Determine the [x, y] coordinate at the center of the cell enclosing the given text.  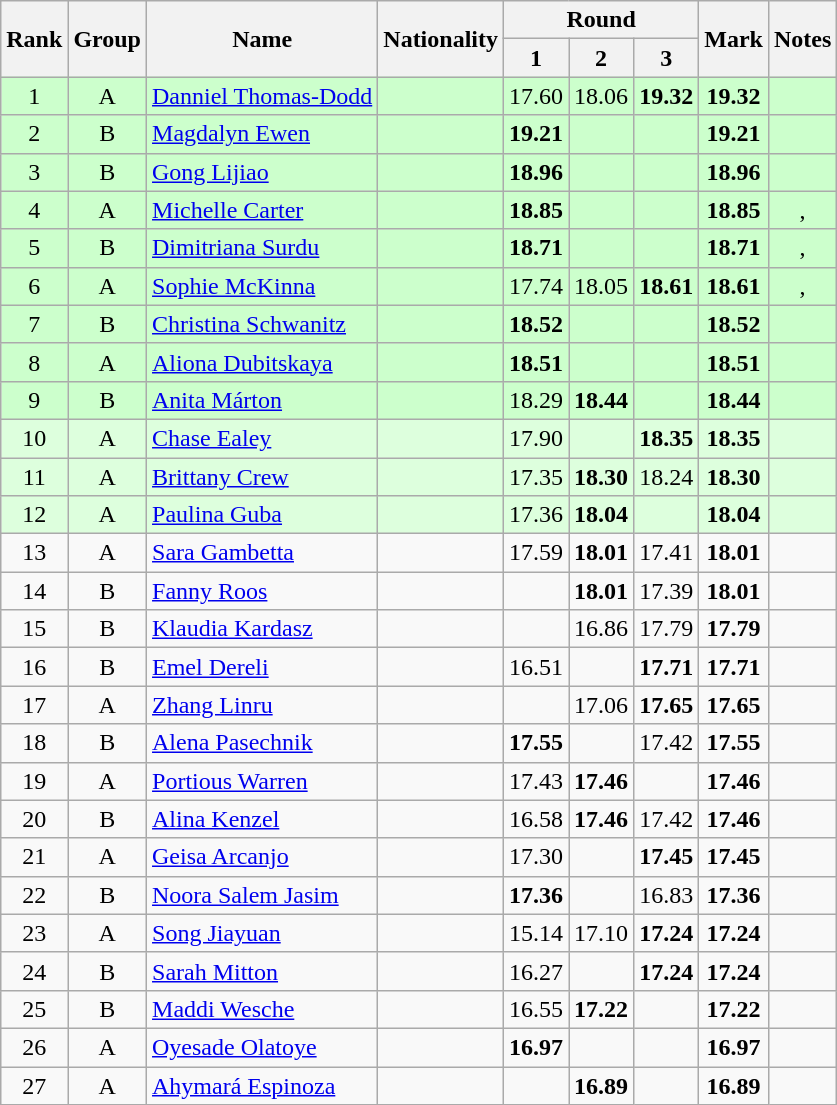
16.27 [536, 971]
17.41 [666, 553]
18.05 [602, 286]
17.74 [536, 286]
Round [602, 20]
24 [34, 971]
Danniel Thomas-Dodd [262, 96]
Chase Ealey [262, 438]
18.06 [602, 96]
Christina Schwanitz [262, 324]
Paulina Guba [262, 515]
Portious Warren [262, 781]
22 [34, 895]
17.43 [536, 781]
Sarah Mitton [262, 971]
16.55 [536, 1009]
17.90 [536, 438]
Alena Pasechnik [262, 743]
Rank [34, 39]
4 [34, 210]
Ahymará Espinoza [262, 1085]
13 [34, 553]
16.86 [602, 629]
25 [34, 1009]
Sara Gambetta [262, 553]
6 [34, 286]
Alina Kenzel [262, 819]
11 [34, 477]
Name [262, 39]
18 [34, 743]
Maddi Wesche [262, 1009]
Mark [734, 39]
Group [108, 39]
Aliona Dubitskaya [262, 362]
Gong Lijiao [262, 172]
15 [34, 629]
Brittany Crew [262, 477]
5 [34, 248]
16 [34, 667]
18.29 [536, 400]
Magdalyn Ewen [262, 134]
16.58 [536, 819]
17.35 [536, 477]
17.59 [536, 553]
17.10 [602, 933]
Emel Dereli [262, 667]
16.83 [666, 895]
20 [34, 819]
Geisa Arcanjo [262, 857]
15.14 [536, 933]
26 [34, 1047]
Michelle Carter [262, 210]
Noora Salem Jasim [262, 895]
Anita Márton [262, 400]
Sophie McKinna [262, 286]
7 [34, 324]
Dimitriana Surdu [262, 248]
Oyesade Olatoye [262, 1047]
Song Jiayuan [262, 933]
Nationality [441, 39]
Zhang Linru [262, 705]
21 [34, 857]
16.51 [536, 667]
8 [34, 362]
17 [34, 705]
10 [34, 438]
17.39 [666, 591]
Klaudia Kardasz [262, 629]
Fanny Roos [262, 591]
27 [34, 1085]
17.06 [602, 705]
17.30 [536, 857]
18.24 [666, 477]
17.60 [536, 96]
Notes [802, 39]
23 [34, 933]
12 [34, 515]
19 [34, 781]
14 [34, 591]
9 [34, 400]
